For the text-containing cell, return its midpoint in (X, Y) coordinate format. 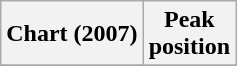
Chart (2007) (72, 34)
Peakposition (189, 34)
